Determine the (x, y) coordinate at the center of the cell enclosing the given text.  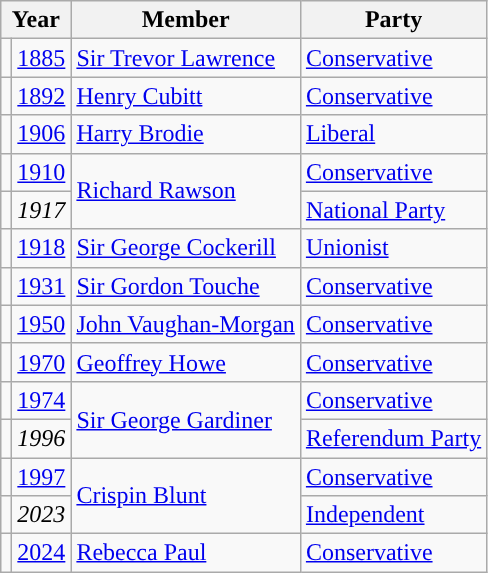
Richard Rawson (186, 191)
1917 (42, 210)
Unionist (393, 248)
1970 (42, 362)
Liberal (393, 134)
Member (186, 20)
Henry Cubitt (186, 96)
1974 (42, 400)
1996 (42, 438)
Sir George Gardiner (186, 419)
2023 (42, 515)
National Party (393, 210)
1885 (42, 58)
Party (393, 20)
1892 (42, 96)
Year (36, 20)
Independent (393, 515)
1906 (42, 134)
1931 (42, 286)
1918 (42, 248)
Sir George Cockerill (186, 248)
John Vaughan-Morgan (186, 324)
Sir Gordon Touche (186, 286)
Sir Trevor Lawrence (186, 58)
2024 (42, 553)
1950 (42, 324)
Crispin Blunt (186, 496)
1997 (42, 477)
Harry Brodie (186, 134)
1910 (42, 172)
Geoffrey Howe (186, 362)
Referendum Party (393, 438)
Rebecca Paul (186, 553)
